Pinpoint the cell where the given text exists, returning its (X, Y) midpoint coordinate. 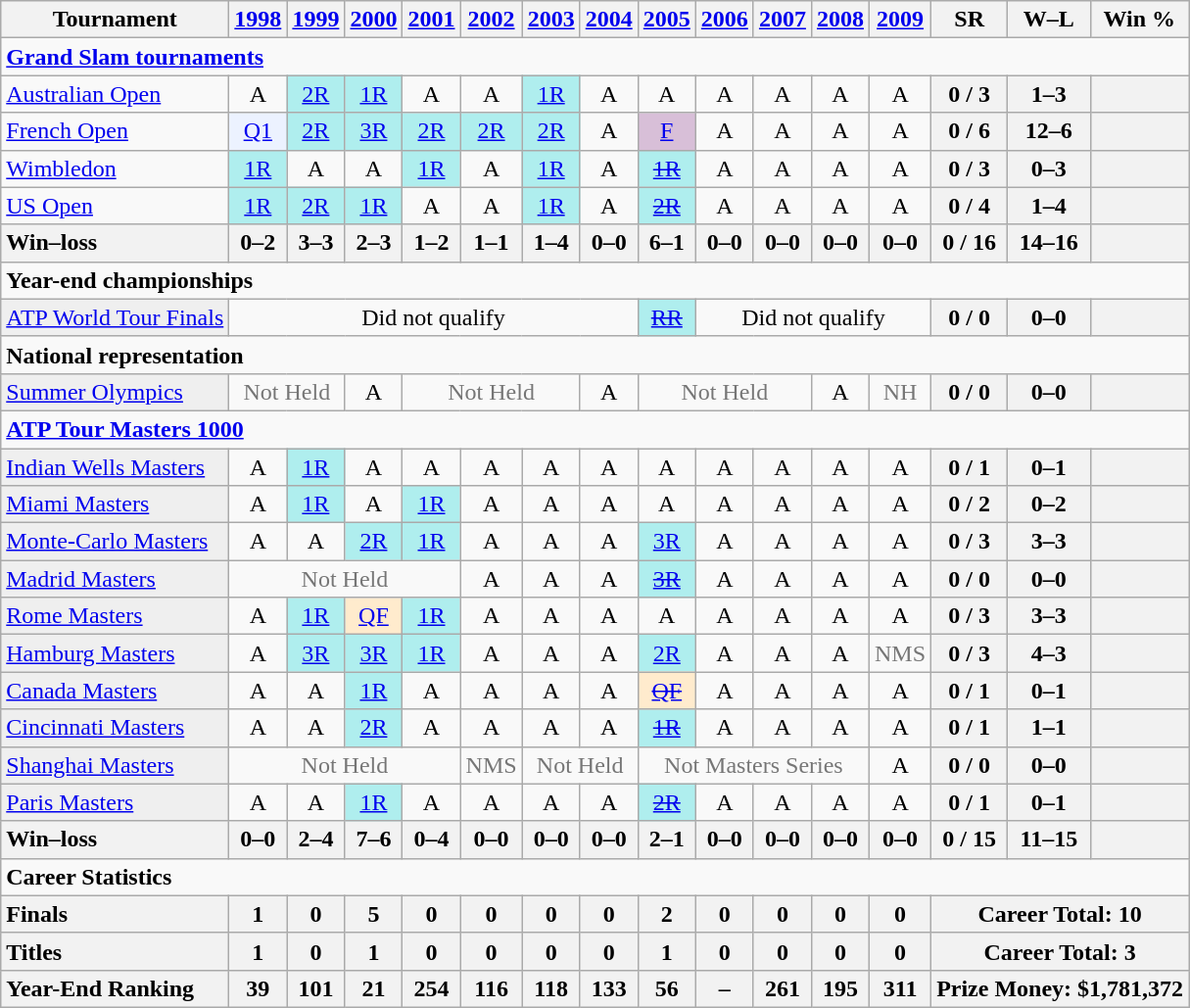
Paris Masters (116, 802)
0–3 (1049, 168)
Wimbledon (116, 168)
Rome Masters (116, 616)
0 / 6 (970, 131)
Shanghai Masters (116, 765)
261 (782, 988)
254 (431, 988)
Year-end championships (595, 280)
ATP World Tour Finals (116, 317)
Year-End Ranking (116, 988)
Career Statistics (595, 877)
14–16 (1049, 243)
Australian Open (116, 94)
195 (840, 988)
311 (901, 988)
133 (609, 988)
Summer Olympics (116, 392)
5 (374, 914)
RR (666, 317)
0 / 2 (970, 504)
12–6 (1049, 131)
21 (374, 988)
Career Total: 3 (1060, 951)
2–4 (315, 840)
2006 (725, 20)
2002 (492, 20)
4–3 (1049, 653)
NH (901, 392)
Not Masters Series (753, 765)
F (666, 131)
1998 (259, 20)
Canada Masters (116, 691)
W–L (1049, 20)
118 (550, 988)
– (725, 988)
Grand Slam tournaments (595, 57)
Career Total: 10 (1060, 914)
US Open (116, 206)
2001 (431, 20)
0 / 16 (970, 243)
2007 (782, 20)
2000 (374, 20)
Madrid Masters (116, 579)
Q1 (259, 131)
116 (492, 988)
Tournament (116, 20)
Win % (1140, 20)
7–6 (374, 840)
2 (666, 914)
2009 (901, 20)
SR (970, 20)
39 (259, 988)
2–3 (374, 243)
Monte-Carlo Masters (116, 542)
2008 (840, 20)
Indian Wells Masters (116, 467)
1–2 (431, 243)
2–1 (666, 840)
2003 (550, 20)
56 (666, 988)
0 / 15 (970, 840)
Miami Masters (116, 504)
Titles (116, 951)
Hamburg Masters (116, 653)
1999 (315, 20)
2004 (609, 20)
101 (315, 988)
Finals (116, 914)
Cincinnati Masters (116, 728)
1–3 (1049, 94)
National representation (595, 355)
0 / 4 (970, 206)
2005 (666, 20)
0–4 (431, 840)
French Open (116, 131)
Prize Money: $1,781,372 (1060, 988)
ATP Tour Masters 1000 (595, 429)
6–1 (666, 243)
11–15 (1049, 840)
